Detect which cell encompasses the target text, then output its (x, y) center coordinate. 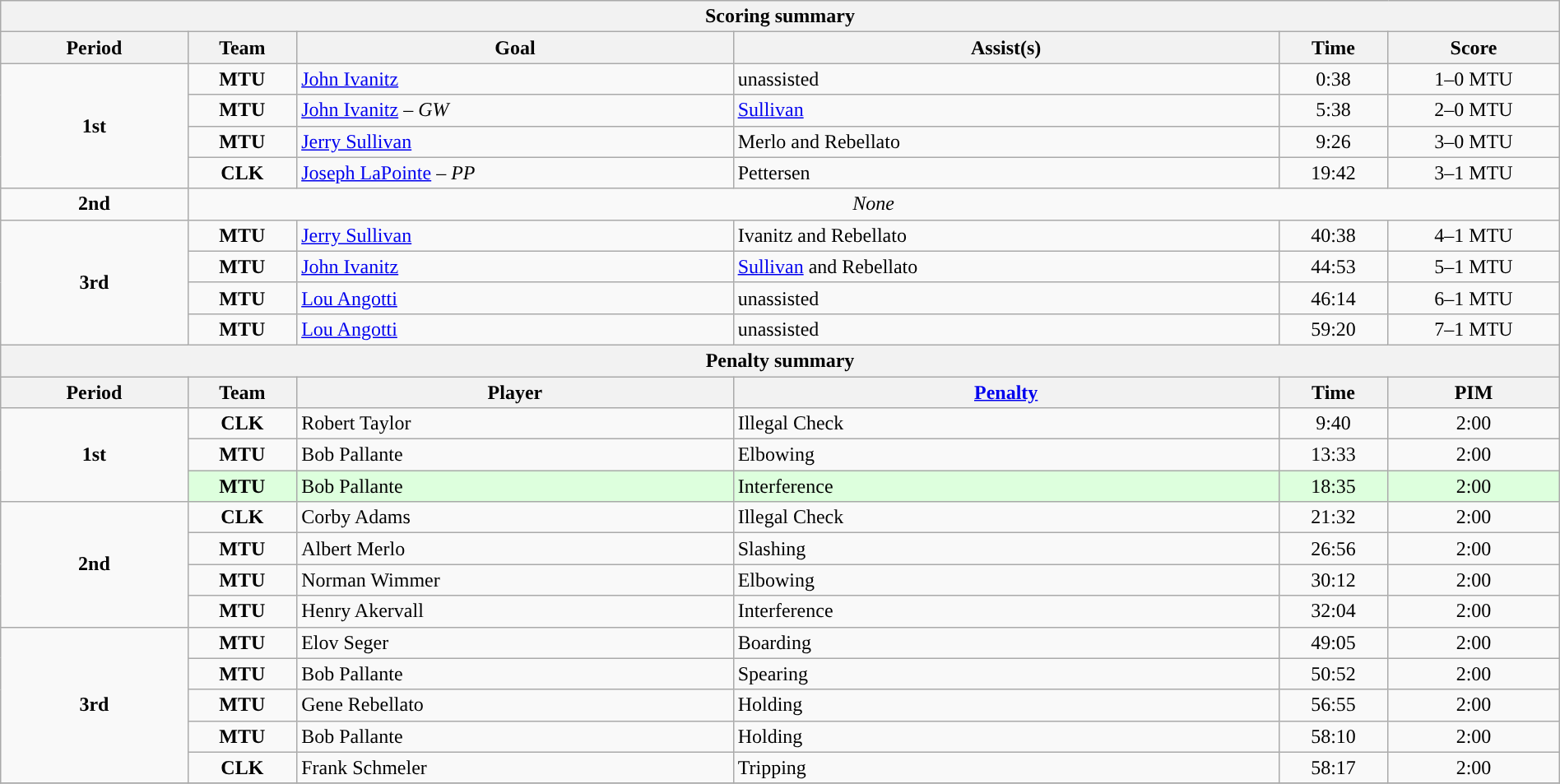
0:38 (1333, 79)
Player (515, 392)
6–1 MTU (1474, 298)
Corby Adams (515, 517)
Henry Akervall (515, 611)
Tripping (1005, 768)
Penalty summary (780, 360)
Spearing (1005, 674)
46:14 (1333, 298)
5–1 MTU (1474, 267)
21:32 (1333, 517)
None (874, 204)
18:35 (1333, 486)
Joseph LaPointe – PP (515, 173)
40:38 (1333, 235)
30:12 (1333, 580)
3–0 MTU (1474, 141)
PIM (1474, 392)
Scoring summary (780, 16)
50:52 (1333, 674)
Sullivan (1005, 110)
Penalty (1005, 392)
13:33 (1333, 455)
Albert Merlo (515, 549)
Merlo and Rebellato (1005, 141)
9:40 (1333, 424)
9:26 (1333, 141)
32:04 (1333, 611)
1–0 MTU (1474, 79)
Norman Wimmer (515, 580)
Robert Taylor (515, 424)
Frank Schmeler (515, 768)
56:55 (1333, 705)
Boarding (1005, 643)
2–0 MTU (1474, 110)
John Ivanitz – GW (515, 110)
4–1 MTU (1474, 235)
Sullivan and Rebellato (1005, 267)
Gene Rebellato (515, 705)
7–1 MTU (1474, 329)
Score (1474, 48)
26:56 (1333, 549)
19:42 (1333, 173)
Pettersen (1005, 173)
44:53 (1333, 267)
58:10 (1333, 736)
58:17 (1333, 768)
49:05 (1333, 643)
Assist(s) (1005, 48)
Goal (515, 48)
Elov Seger (515, 643)
59:20 (1333, 329)
3–1 MTU (1474, 173)
Ivanitz and Rebellato (1005, 235)
5:38 (1333, 110)
Slashing (1005, 549)
